Pinpoint the cell where the given text exists, returning its (X, Y) midpoint coordinate. 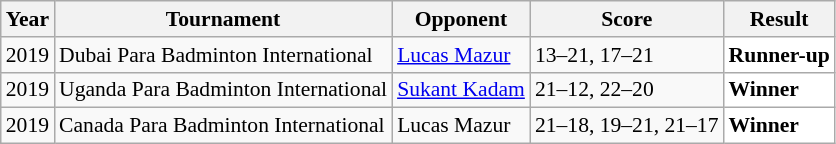
21–18, 19–21, 21–17 (627, 126)
Uganda Para Badminton International (223, 90)
Opponent (461, 19)
13–21, 17–21 (627, 55)
Runner-up (780, 55)
Year (28, 19)
Result (780, 19)
Tournament (223, 19)
21–12, 22–20 (627, 90)
Canada Para Badminton International (223, 126)
Sukant Kadam (461, 90)
Score (627, 19)
Dubai Para Badminton International (223, 55)
